Return (X, Y) of the center of cell containing provided text 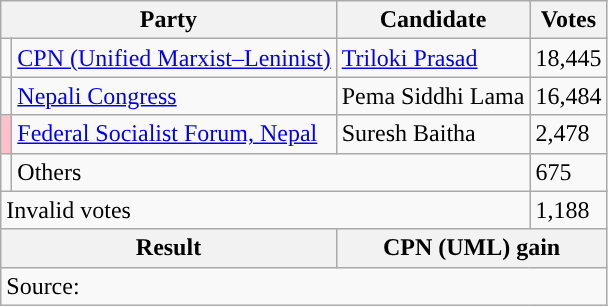
16,484 (568, 96)
Triloki Prasad (433, 58)
CPN (UML) gain (472, 248)
Nepali Congress (174, 96)
18,445 (568, 58)
Others (271, 172)
Candidate (433, 20)
Party (168, 20)
Source: (304, 286)
Pema Siddhi Lama (433, 96)
Suresh Baitha (433, 134)
CPN (Unified Marxist–Leninist) (174, 58)
Federal Socialist Forum, Nepal (174, 134)
Invalid votes (266, 210)
675 (568, 172)
1,188 (568, 210)
Votes (568, 20)
Result (168, 248)
2,478 (568, 134)
